Determine the [X, Y] coordinate at the center of the cell enclosing the given text.  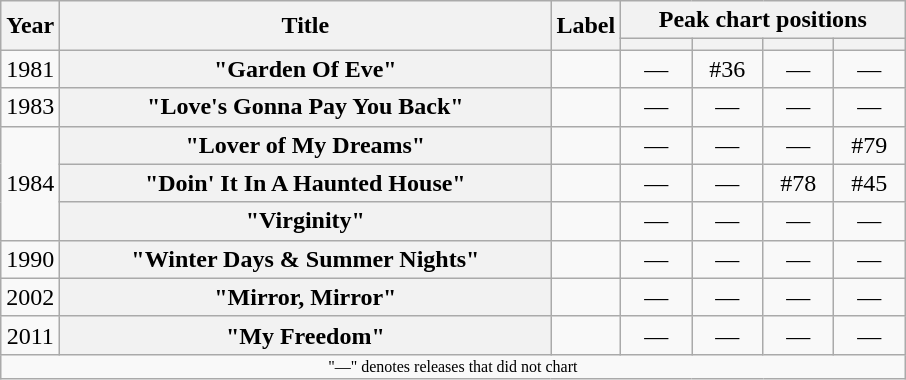
Label [586, 26]
#78 [798, 183]
"My Freedom" [306, 335]
"—" denotes releases that did not chart [453, 366]
"Love's Gonna Pay You Back" [306, 107]
"Lover of My Dreams" [306, 145]
#79 [870, 145]
#45 [870, 183]
#36 [728, 69]
"Winter Days & Summer Nights" [306, 259]
"Doin' It In A Haunted House" [306, 183]
1984 [30, 183]
"Virginity" [306, 221]
2011 [30, 335]
"Mirror, Mirror" [306, 297]
1981 [30, 69]
Peak chart positions [763, 20]
2002 [30, 297]
"Garden Of Eve" [306, 69]
Title [306, 26]
1990 [30, 259]
1983 [30, 107]
Year [30, 26]
